From the cell containing the given text, extract its center point as [X, Y] coordinate. 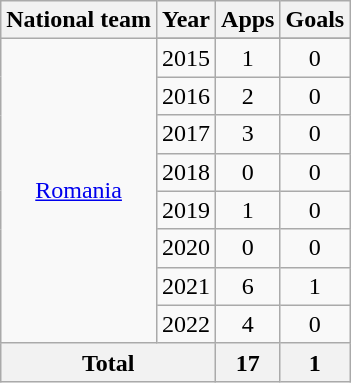
2019 [186, 210]
Goals [315, 20]
2018 [186, 172]
2015 [186, 58]
2017 [186, 134]
2021 [186, 286]
6 [248, 286]
3 [248, 134]
17 [248, 362]
2016 [186, 96]
National team [79, 20]
2020 [186, 248]
Year [186, 20]
2 [248, 96]
4 [248, 324]
Romania [79, 191]
2022 [186, 324]
Apps [248, 20]
Total [108, 362]
